For the text-containing cell, return its midpoint in [x, y] coordinate format. 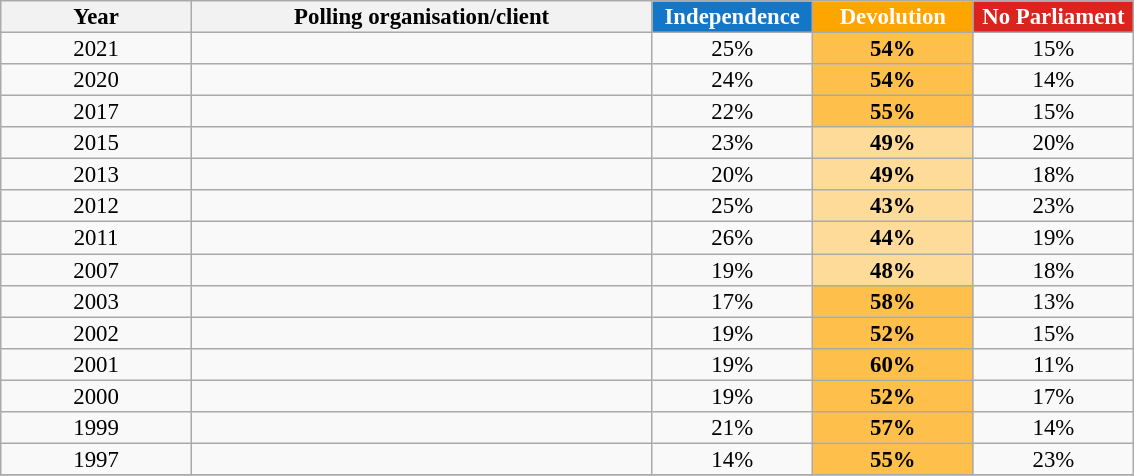
1999 [96, 428]
2021 [96, 49]
24% [732, 80]
2015 [96, 143]
2002 [96, 333]
1997 [96, 459]
22% [732, 112]
Independence [732, 17]
48% [894, 270]
2017 [96, 112]
2000 [96, 396]
11% [1054, 364]
2007 [96, 270]
44% [894, 238]
Polling organisation/client [422, 17]
26% [732, 238]
60% [894, 364]
Year [96, 17]
No Parliament [1054, 17]
2001 [96, 364]
2020 [96, 80]
2013 [96, 175]
21% [732, 428]
2011 [96, 238]
2012 [96, 206]
57% [894, 428]
2003 [96, 301]
13% [1054, 301]
43% [894, 206]
Devolution [894, 17]
58% [894, 301]
